Pinpoint the cell where the given text exists, returning its (x, y) midpoint coordinate. 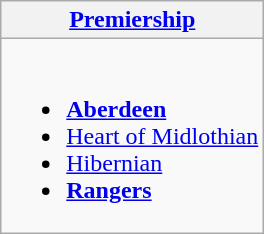
AberdeenHeart of MidlothianHibernianRangers (132, 136)
Premiership (132, 20)
